Extract the [X, Y] coordinate from the center of the cell holding the provided text.  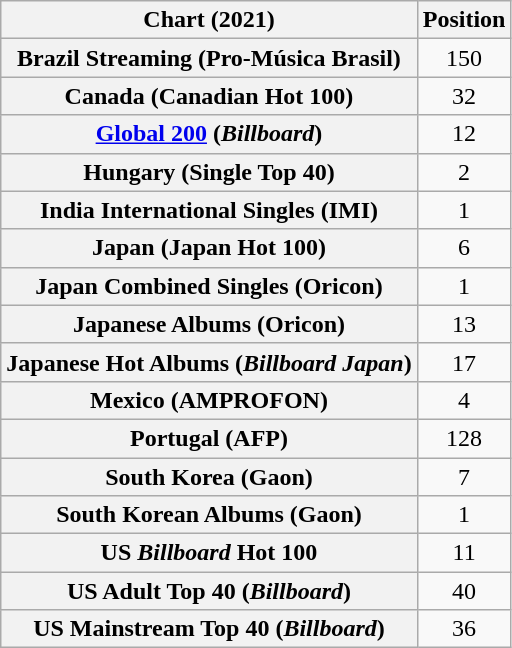
South Korea (Gaon) [209, 477]
Position [464, 20]
128 [464, 438]
150 [464, 58]
US Billboard Hot 100 [209, 553]
36 [464, 629]
Brazil Streaming (Pro-Música Brasil) [209, 58]
Japan (Japan Hot 100) [209, 248]
Japan Combined Singles (Oricon) [209, 286]
Japanese Albums (Oricon) [209, 324]
7 [464, 477]
Japanese Hot Albums (Billboard Japan) [209, 362]
US Adult Top 40 (Billboard) [209, 591]
Portugal (AFP) [209, 438]
32 [464, 96]
4 [464, 400]
6 [464, 248]
Canada (Canadian Hot 100) [209, 96]
40 [464, 591]
12 [464, 134]
US Mainstream Top 40 (Billboard) [209, 629]
Global 200 (Billboard) [209, 134]
13 [464, 324]
Hungary (Single Top 40) [209, 172]
Chart (2021) [209, 20]
South Korean Albums (Gaon) [209, 515]
17 [464, 362]
Mexico (AMPROFON) [209, 400]
11 [464, 553]
India International Singles (IMI) [209, 210]
2 [464, 172]
